Scan for the cell matching the given text and deliver its [X, Y] coordinate at center. 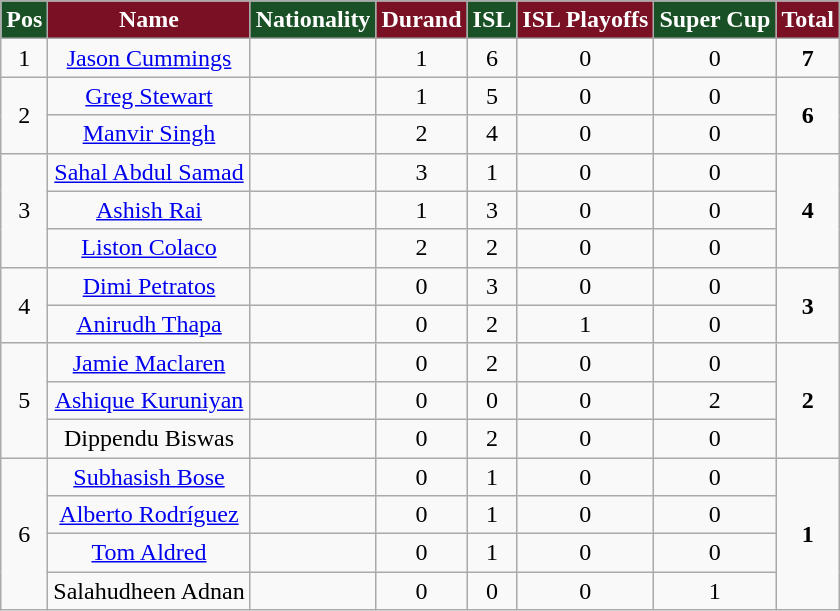
Manvir Singh [149, 134]
Anirudh Thapa [149, 324]
Name [149, 20]
Jamie Maclaren [149, 362]
7 [808, 58]
Subhasish Bose [149, 477]
Sahal Abdul Samad [149, 172]
Total [808, 20]
ISL [492, 20]
Dimi Petratos [149, 286]
Liston Colaco [149, 248]
Salahudheen Adnan [149, 591]
ISL Playoffs [586, 20]
Nationality [313, 20]
Super Cup [715, 20]
Greg Stewart [149, 96]
Pos [24, 20]
Alberto Rodríguez [149, 515]
Ashish Rai [149, 210]
Durand [422, 20]
Jason Cummings [149, 58]
Ashique Kuruniyan [149, 400]
Dippendu Biswas [149, 438]
Tom Aldred [149, 553]
